Output the (X, Y) coordinate of the center of the cell containing the given text.  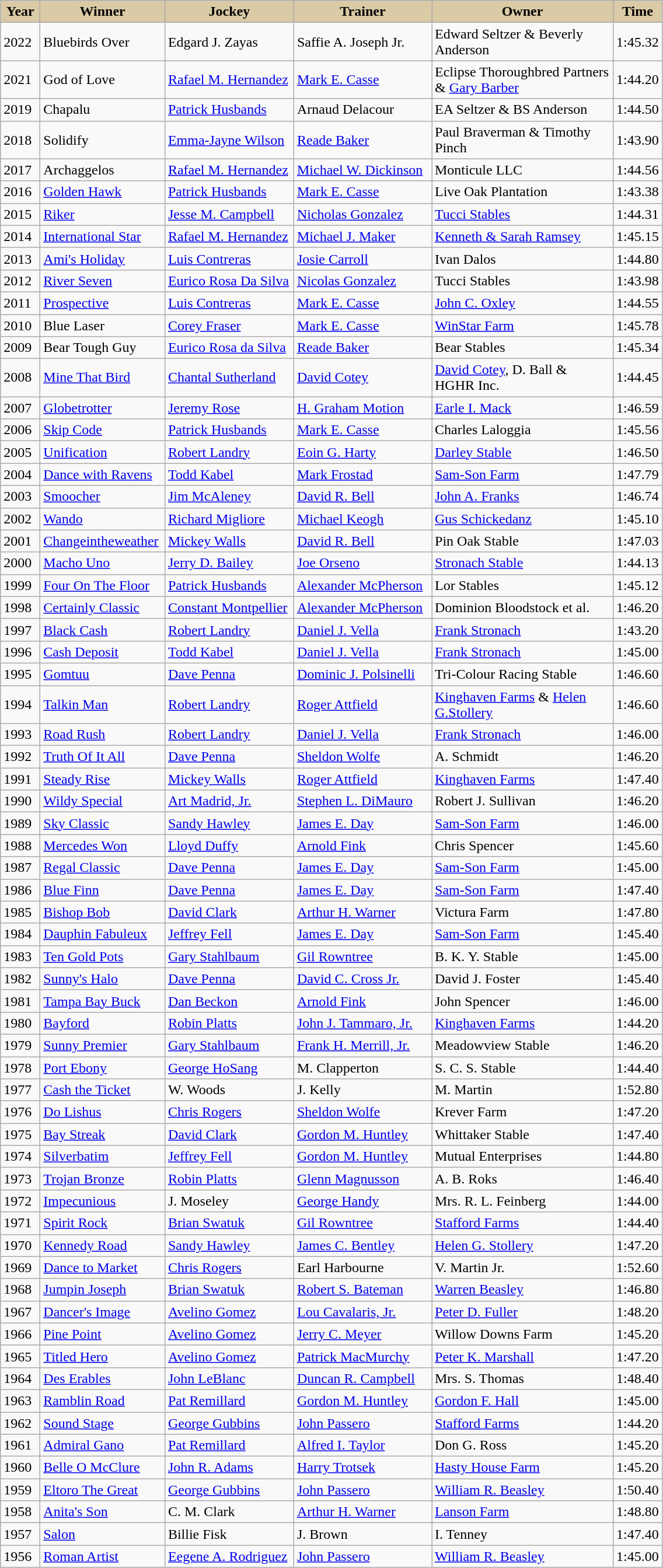
Paul Braverman & Timothy Pinch (523, 140)
Dan Beckon (229, 1001)
International Star (103, 236)
Ivan Dalos (523, 259)
2010 (20, 325)
1:44.55 (638, 303)
1991 (20, 779)
1972 (20, 1201)
Eclipse Thoroughbred Partners & Gary Barber (523, 79)
Don G. Ross (523, 1445)
Ramblin Road (103, 1401)
1993 (20, 735)
2017 (20, 170)
Mrs. S. Thomas (523, 1378)
Globetrotter (103, 408)
Lou Cavalaris, Jr. (362, 1312)
Skip Code (103, 430)
1979 (20, 1045)
Time (638, 12)
Changeintheweather (103, 541)
Willow Downs Farm (523, 1334)
Charles Laloggia (523, 430)
Dance to Market (103, 1267)
Solidify (103, 140)
EA Seltzer & BS Anderson (523, 110)
Nicolas Gonzalez (362, 281)
M. Martin (523, 1090)
Ten Gold Pots (103, 956)
Bluebirds Over (103, 42)
Josie Carroll (362, 259)
John R. Adams (229, 1468)
Gomtuu (103, 674)
Eoin G. Harty (362, 452)
M. Clapperton (362, 1067)
Dauphin Fabuleux (103, 934)
1957 (20, 1534)
1975 (20, 1134)
1965 (20, 1356)
Edgard J. Zayas (229, 42)
1960 (20, 1468)
Stronach Stable (523, 563)
Dominion Bloodstock et al. (523, 607)
1967 (20, 1312)
1:44.00 (638, 1201)
2019 (20, 110)
Black Cash (103, 630)
1:43.38 (638, 192)
1995 (20, 674)
Four On The Floor (103, 585)
1982 (20, 979)
1996 (20, 652)
Eurico Rosa da Silva (229, 348)
Gus Schickedanz (523, 519)
Year (20, 12)
Cash the Ticket (103, 1090)
Constant Montpellier (229, 607)
Frank H. Merrill, Jr. (362, 1045)
Lloyd Duffy (229, 846)
Michael J. Maker (362, 236)
B. K. Y. Stable (523, 956)
1968 (20, 1290)
Bear Tough Guy (103, 348)
Dominic J. Polsinelli (362, 674)
1:45.32 (638, 42)
1962 (20, 1423)
Hasty House Farm (523, 1468)
1956 (20, 1556)
Meadowview Stable (523, 1045)
Glenn Magnusson (362, 1179)
1:47.03 (638, 541)
2008 (20, 378)
John C. Oxley (523, 303)
Unification (103, 452)
1976 (20, 1112)
1971 (20, 1223)
George HoSang (229, 1067)
A. Schmidt (523, 757)
Wildy Special (103, 801)
1:52.80 (638, 1090)
2007 (20, 408)
2000 (20, 563)
1:44.56 (638, 170)
1:45.15 (638, 236)
Sunny's Halo (103, 979)
1:45.10 (638, 519)
Impecunious (103, 1201)
S. C. S. Stable (523, 1067)
Peter K. Marshall (523, 1356)
Bay Streak (103, 1134)
Riker (103, 214)
Certainly Classic (103, 607)
WinStar Farm (523, 325)
Spirit Rock (103, 1223)
Earle I. Mack (523, 408)
J. Brown (362, 1534)
1:46.74 (638, 497)
Eltoro The Great (103, 1490)
1961 (20, 1445)
Peter D. Fuller (523, 1312)
Macho Uno (103, 563)
Silverbatim (103, 1157)
Monticule LLC (523, 170)
Victura Farm (523, 912)
Richard Migliore (229, 519)
Bear Stables (523, 348)
I. Tenney (523, 1534)
Chris Spencer (523, 846)
1:47.80 (638, 912)
God of Love (103, 79)
1:48.80 (638, 1512)
Roman Artist (103, 1556)
1990 (20, 801)
1:45.78 (638, 325)
1985 (20, 912)
Patrick MacMurchy (362, 1356)
Ami's Holiday (103, 259)
Dancer's Image (103, 1312)
2015 (20, 214)
David J. Foster (523, 979)
Admiral Gano (103, 1445)
Stephen L. DiMauro (362, 801)
Earl Harbourne (362, 1267)
Trojan Bronze (103, 1179)
Michael Keogh (362, 519)
1984 (20, 934)
Owner (523, 12)
Dance with Ravens (103, 474)
1:45.60 (638, 846)
Joe Orseno (362, 563)
Blue Laser (103, 325)
2006 (20, 430)
Jeremy Rose (229, 408)
Robert S. Bateman (362, 1290)
1964 (20, 1378)
1:48.40 (638, 1378)
Art Madrid, Jr. (229, 801)
1:44.13 (638, 563)
2021 (20, 79)
Warren Beasley (523, 1290)
2014 (20, 236)
Emma-Jayne Wilson (229, 140)
Arnaud Delacour (362, 110)
1963 (20, 1401)
Lor Stables (523, 585)
Krever Farm (523, 1112)
Saffie A. Joseph Jr. (362, 42)
1969 (20, 1267)
2009 (20, 348)
1:44.50 (638, 110)
2012 (20, 281)
David C. Cross Jr. (362, 979)
1:43.90 (638, 140)
Pin Oak Stable (523, 541)
David Cotey, D. Ball & HGHR Inc. (523, 378)
Kenneth & Sarah Ramsey (523, 236)
1998 (20, 607)
1966 (20, 1334)
2013 (20, 259)
Archaggelos (103, 170)
River Seven (103, 281)
1958 (20, 1512)
1:50.40 (638, 1490)
James C. Bentley (362, 1245)
1:46.40 (638, 1179)
Chantal Sutherland (229, 378)
1983 (20, 956)
Golden Hawk (103, 192)
1:43.20 (638, 630)
2003 (20, 497)
David Cotey (362, 378)
1973 (20, 1179)
1994 (20, 704)
1:52.60 (638, 1267)
1974 (20, 1157)
1989 (20, 823)
Jesse M. Campbell (229, 214)
Belle O McClure (103, 1468)
Trainer (362, 12)
V. Martin Jr. (523, 1267)
Mrs. R. L. Feinberg (523, 1201)
Helen G. Stollery (523, 1245)
Winner (103, 12)
Smoocher (103, 497)
1997 (20, 630)
Chapalu (103, 110)
Mine That Bird (103, 378)
2004 (20, 474)
W. Woods (229, 1090)
Alfred I. Taylor (362, 1445)
Steady Rise (103, 779)
Eegene A. Rodriguez (229, 1556)
1:44.31 (638, 214)
1987 (20, 868)
Truth Of It All (103, 757)
1986 (20, 890)
1992 (20, 757)
1:45.56 (638, 430)
Blue Finn (103, 890)
Nicholas Gonzalez (362, 214)
1981 (20, 1001)
Robert J. Sullivan (523, 801)
Titled Hero (103, 1356)
J. Kelly (362, 1090)
Cash Deposit (103, 652)
Sky Classic (103, 823)
Michael W. Dickinson (362, 170)
Wando (103, 519)
Mark Frostad (362, 474)
1:48.20 (638, 1312)
H. Graham Motion (362, 408)
C. M. Clark (229, 1512)
2016 (20, 192)
Edward Seltzer & Beverly Anderson (523, 42)
Kinghaven Farms & Helen G.Stollery (523, 704)
Pine Point (103, 1334)
1:45.34 (638, 348)
2011 (20, 303)
Regal Classic (103, 868)
1:46.50 (638, 452)
Whittaker Stable (523, 1134)
Jerry D. Bailey (229, 563)
John Spencer (523, 1001)
Jerry C. Meyer (362, 1334)
Gordon F. Hall (523, 1401)
1978 (20, 1067)
1:46.59 (638, 408)
1:46.80 (638, 1290)
Prospective (103, 303)
Lanson Farm (523, 1512)
Live Oak Plantation (523, 192)
Talkin Man (103, 704)
Jockey (229, 12)
Duncan R. Campbell (362, 1378)
Harry Trotsek (362, 1468)
Do Lishus (103, 1112)
2022 (20, 42)
Jumpin Joseph (103, 1290)
Corey Fraser (229, 325)
Road Rush (103, 735)
Mutual Enterprises (523, 1157)
Sound Stage (103, 1423)
1980 (20, 1023)
Port Ebony (103, 1067)
J. Moseley (229, 1201)
1988 (20, 846)
Des Erables (103, 1378)
Billie Fisk (229, 1534)
1:43.98 (638, 281)
Anita's Son (103, 1512)
George Handy (362, 1201)
1977 (20, 1090)
A. B. Roks (523, 1179)
2002 (20, 519)
John J. Tammaro, Jr. (362, 1023)
Bayford (103, 1023)
Eurico Rosa Da Silva (229, 281)
Kennedy Road (103, 1245)
1959 (20, 1490)
Tampa Bay Buck (103, 1001)
1999 (20, 585)
Darley Stable (523, 452)
Salon (103, 1534)
1970 (20, 1245)
2001 (20, 541)
Sunny Premier (103, 1045)
John A. Franks (523, 497)
Mercedes Won (103, 846)
John LeBlanc (229, 1378)
1:44.45 (638, 378)
2005 (20, 452)
1:47.79 (638, 474)
Bishop Bob (103, 912)
Jim McAleney (229, 497)
1:45.12 (638, 585)
Tri-Colour Racing Stable (523, 674)
2018 (20, 140)
